Provide the (x, y) coordinate of the cell's center where the given text is located.  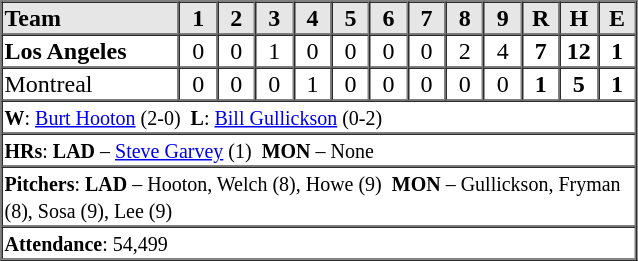
E (617, 18)
9 (503, 18)
R (541, 18)
Montreal (91, 84)
8 (465, 18)
Los Angeles (91, 50)
Team (91, 18)
W: Burt Hooton (2-0) L: Bill Gullickson (0-2) (319, 116)
Attendance: 54,499 (319, 242)
6 (388, 18)
Pitchers: LAD – Hooton, Welch (8), Howe (9) MON – Gullickson, Fryman (8), Sosa (9), Lee (9) (319, 196)
12 (579, 50)
HRs: LAD – Steve Garvey (1) MON – None (319, 150)
H (579, 18)
3 (274, 18)
